From the cell containing the given text, extract its center point as (X, Y) coordinate. 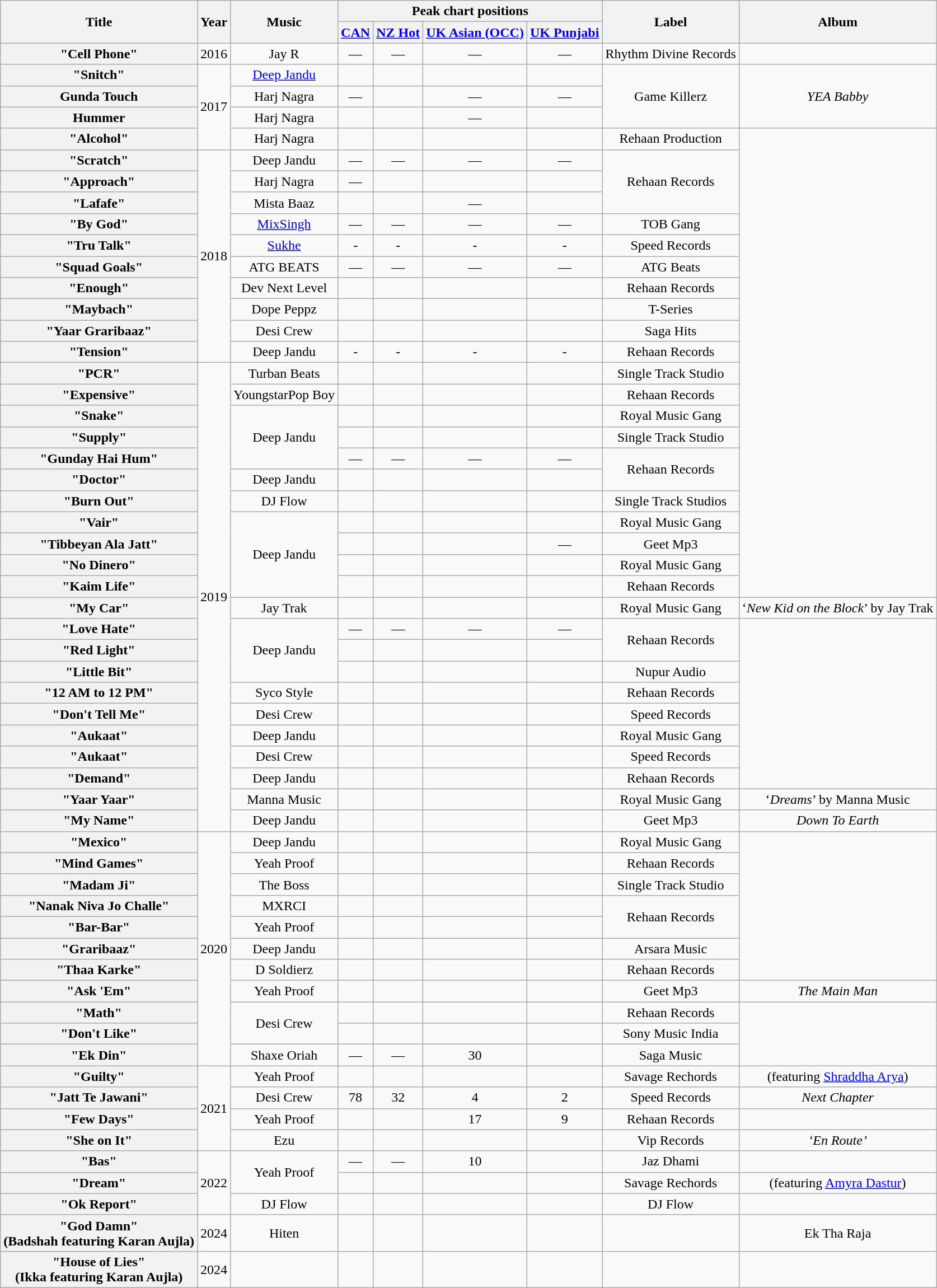
"Math" (99, 1013)
Dev Next Level (284, 288)
Ek Tha Raja (837, 1233)
"Ek Din" (99, 1055)
"Nanak Niva Jo Challe" (99, 906)
Dope Peppz (284, 310)
"Supply" (99, 437)
"12 AM to 12 PM" (99, 693)
"Mexico" (99, 842)
Hiten (284, 1233)
"Bar-Bar" (99, 927)
"Demand" (99, 778)
Gunda Touch (99, 96)
30 (475, 1055)
NZ Hot (399, 32)
"Scratch" (99, 160)
The Boss (284, 884)
"Mind Games" (99, 863)
Jay R (284, 54)
"Snitch" (99, 75)
Album (837, 22)
Shaxe Oriah (284, 1055)
"Ok Report" (99, 1204)
MXRCI (284, 906)
"Kaim Life" (99, 586)
2017 (214, 107)
"Alcohol" (99, 139)
"Burn Out" (99, 501)
UK Asian (OCC) (475, 32)
"Love Hate" (99, 629)
Title (99, 22)
Down To Earth (837, 821)
ATG Beats (671, 267)
Ezu (284, 1140)
Label (671, 22)
"Don't Tell Me" (99, 714)
"Few Days" (99, 1119)
"Doctor" (99, 480)
CAN (356, 32)
2021 (214, 1108)
"Approach" (99, 181)
"God Damn"(Badshah featuring Karan Aujla) (99, 1233)
"Yaar Graribaaz" (99, 331)
‘Dreams’ by Manna Music (837, 799)
Hummer (99, 118)
Rhythm Divine Records (671, 54)
"Snake" (99, 416)
17 (475, 1119)
Nupur Audio (671, 672)
Manna Music (284, 799)
78 (356, 1098)
"Graribaaz" (99, 949)
2016 (214, 54)
"Tru Talk" (99, 245)
YoungstarPop Boy (284, 395)
9 (564, 1119)
Sukhe (284, 245)
"Tension" (99, 352)
"By God" (99, 224)
"Maybach" (99, 310)
D Soldierz (284, 970)
Next Chapter (837, 1098)
"Madam Ji" (99, 884)
"Gunday Hai Hum" (99, 458)
The Main Man (837, 991)
(featuring Amyra Dastur) (837, 1183)
32 (399, 1098)
2 (564, 1098)
Mista Baaz (284, 203)
"Yaar Yaar" (99, 799)
"Little Bit" (99, 672)
"My Name" (99, 821)
Peak chart positions (470, 11)
"Bas" (99, 1161)
"Red Light" (99, 650)
‘En Route’ (837, 1140)
Music (284, 22)
Year (214, 22)
"No Dinero" (99, 565)
"My Car" (99, 607)
(featuring Shraddha Arya) (837, 1076)
"Ask 'Em" (99, 991)
T-Series (671, 310)
10 (475, 1161)
YEA Babby (837, 96)
"Tibbeyan Ala Jatt" (99, 544)
Jay Trak (284, 607)
ATG BEATS (284, 267)
Turban Beats (284, 373)
Sony Music India (671, 1034)
UK Punjabi (564, 32)
Saga Music (671, 1055)
"Enough" (99, 288)
TOB Gang (671, 224)
"Thaa Karke" (99, 970)
Game Killerz (671, 96)
"PCR" (99, 373)
2019 (214, 597)
2022 (214, 1183)
"Vair" (99, 522)
Arsara Music (671, 949)
2018 (214, 256)
"House of Lies"(Ikka featuring Karan Aujla) (99, 1270)
Syco Style (284, 693)
Single Track Studios (671, 501)
"Squad Goals" (99, 267)
"Jatt Te Jawani" (99, 1098)
"Lafafe" (99, 203)
"Don't Like" (99, 1034)
"She on It" (99, 1140)
Jaz Dhami (671, 1161)
4 (475, 1098)
2020 (214, 948)
‘New Kid on the Block’ by Jay Trak (837, 607)
MixSingh (284, 224)
Saga Hits (671, 331)
"Expensive" (99, 395)
Vip Records (671, 1140)
"Cell Phone" (99, 54)
"Dream" (99, 1183)
Rehaan Production (671, 139)
"Guilty" (99, 1076)
